Detect which cell encompasses the target text, then output its [x, y] center coordinate. 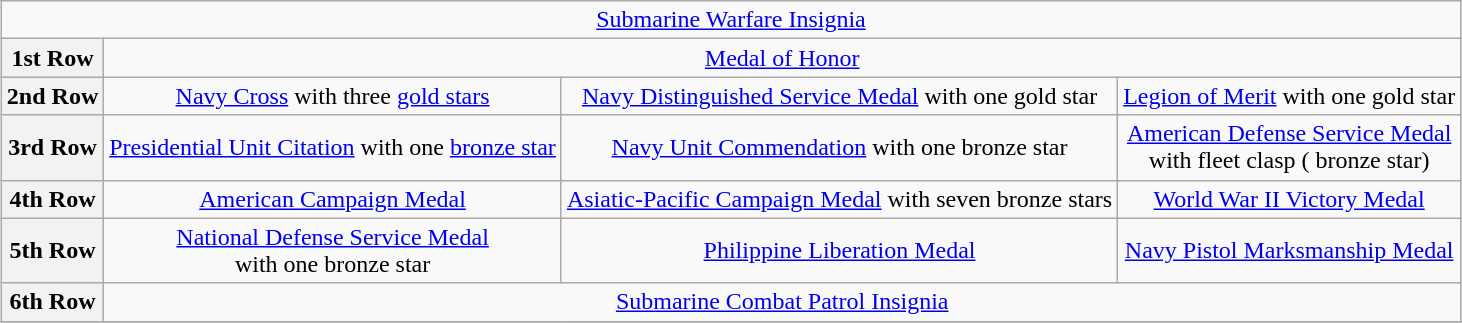
5th Row [52, 250]
American Campaign Medal [333, 199]
Navy Pistol Marksmanship Medal [1290, 250]
Navy Cross with three gold stars [333, 96]
Navy Distinguished Service Medal with one gold star [839, 96]
National Defense Service Medal with one bronze star [333, 250]
World War II Victory Medal [1290, 199]
Asiatic-Pacific Campaign Medal with seven bronze stars [839, 199]
Submarine Combat Patrol Insignia [782, 302]
3rd Row [52, 148]
Presidential Unit Citation with one bronze star [333, 148]
Medal of Honor [782, 58]
Navy Unit Commendation with one bronze star [839, 148]
American Defense Service Medal with fleet clasp ( bronze star) [1290, 148]
4th Row [52, 199]
Submarine Warfare Insignia [730, 20]
2nd Row [52, 96]
6th Row [52, 302]
Legion of Merit with one gold star [1290, 96]
Philippine Liberation Medal [839, 250]
1st Row [52, 58]
